Extract the (x, y) coordinate from the center of the cell holding the provided text.  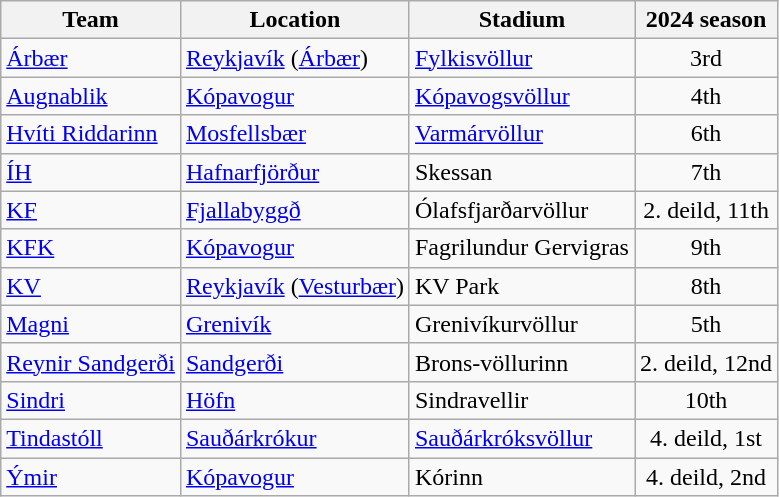
Kópavogsvöllur (522, 96)
5th (706, 324)
Árbær (91, 58)
2. deild, 11th (706, 210)
KFK (91, 248)
Varmárvöllur (522, 134)
Ýmir (91, 477)
Sauðárkróksvöllur (522, 438)
KV (91, 286)
Magni (91, 324)
Augnablik (91, 96)
7th (706, 172)
Höfn (294, 400)
8th (706, 286)
Stadium (522, 20)
KV Park (522, 286)
4. deild, 1st (706, 438)
Reykjavík (Árbær) (294, 58)
Hafnarfjörður (294, 172)
3rd (706, 58)
Fylkisvöllur (522, 58)
Grenivíkurvöllur (522, 324)
2024 season (706, 20)
Ólafsfjarðarvöllur (522, 210)
Location (294, 20)
Mosfellsbær (294, 134)
Sindri (91, 400)
4. deild, 2nd (706, 477)
10th (706, 400)
Brons-völlurinn (522, 362)
Skessan (522, 172)
Sauðárkrókur (294, 438)
9th (706, 248)
Fjallabyggð (294, 210)
Tindastóll (91, 438)
4th (706, 96)
Reykjavík (Vesturbær) (294, 286)
Fagrilundur Gervigras (522, 248)
Grenivík (294, 324)
Sindravellir (522, 400)
Hvíti Riddarinn (91, 134)
2. deild, 12nd (706, 362)
Team (91, 20)
KF (91, 210)
6th (706, 134)
ÍH (91, 172)
Reynir Sandgerði (91, 362)
Sandgerði (294, 362)
Kórinn (522, 477)
